Search for the cell housing the specified text and yield its [X, Y] center coordinate. 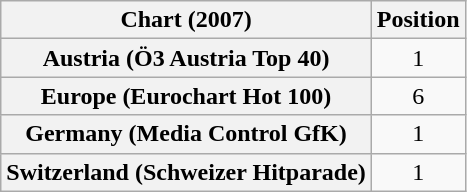
Austria (Ö3 Austria Top 40) [186, 58]
Position [418, 20]
Switzerland (Schweizer Hitparade) [186, 172]
6 [418, 96]
Germany (Media Control GfK) [186, 134]
Chart (2007) [186, 20]
Europe (Eurochart Hot 100) [186, 96]
